Search for the cell housing the specified text and yield its [x, y] center coordinate. 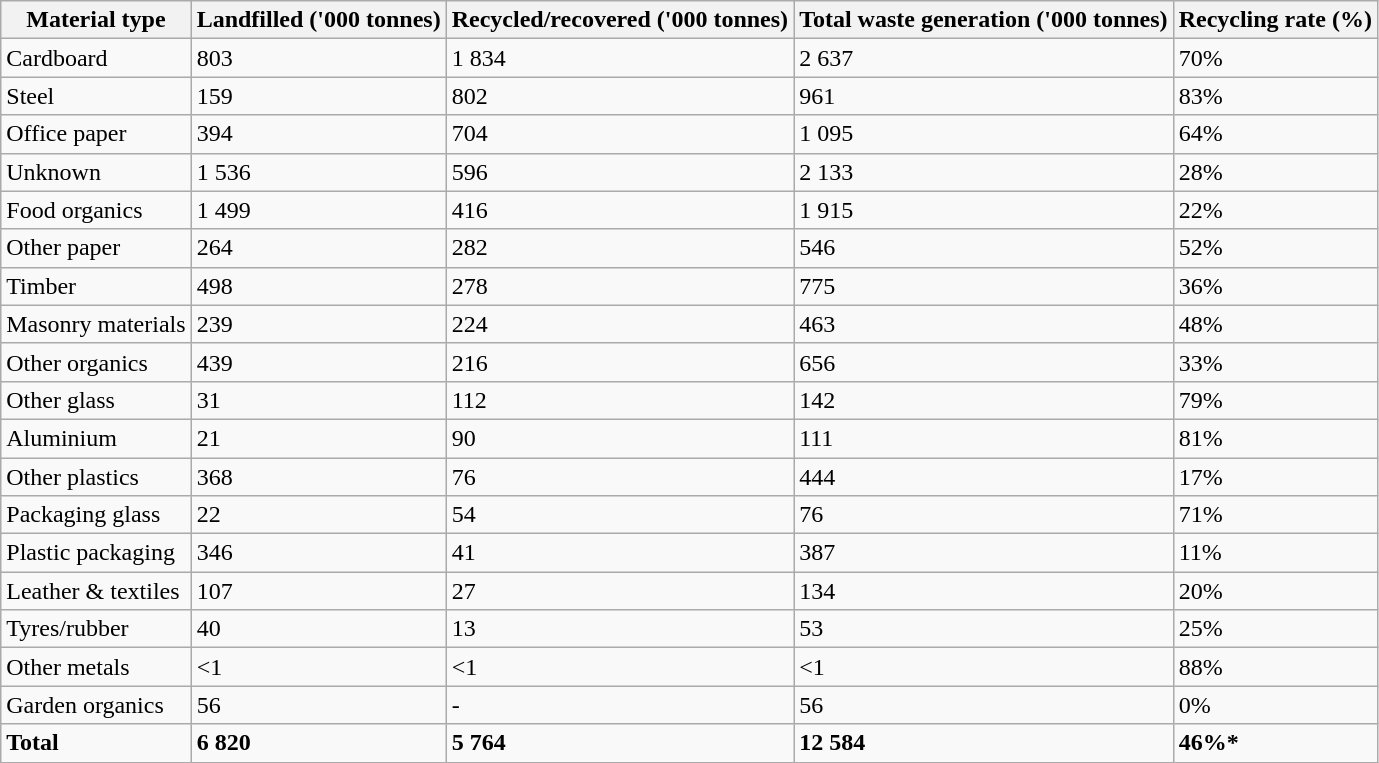
Other plastics [96, 477]
134 [984, 591]
803 [318, 58]
17% [1275, 477]
Plastic packaging [96, 553]
1 536 [318, 172]
Other metals [96, 667]
775 [984, 286]
Total [96, 743]
704 [620, 134]
1 095 [984, 134]
802 [620, 96]
239 [318, 324]
444 [984, 477]
13 [620, 629]
Aluminium [96, 438]
546 [984, 248]
Timber [96, 286]
Other paper [96, 248]
88% [1275, 667]
Recycled/recovered ('000 tonnes) [620, 20]
52% [1275, 248]
83% [1275, 96]
81% [1275, 438]
48% [1275, 324]
28% [1275, 172]
346 [318, 553]
282 [620, 248]
0% [1275, 705]
278 [620, 286]
25% [1275, 629]
40 [318, 629]
439 [318, 362]
Unknown [96, 172]
46%* [1275, 743]
Garden organics [96, 705]
111 [984, 438]
27 [620, 591]
159 [318, 96]
54 [620, 515]
Office paper [96, 134]
216 [620, 362]
12 584 [984, 743]
79% [1275, 400]
2 637 [984, 58]
Total waste generation ('000 tonnes) [984, 20]
1 499 [318, 210]
463 [984, 324]
387 [984, 553]
11% [1275, 553]
394 [318, 134]
- [620, 705]
1 834 [620, 58]
Leather & textiles [96, 591]
Packaging glass [96, 515]
Other organics [96, 362]
36% [1275, 286]
41 [620, 553]
1 915 [984, 210]
368 [318, 477]
112 [620, 400]
596 [620, 172]
Steel [96, 96]
Cardboard [96, 58]
90 [620, 438]
70% [1275, 58]
961 [984, 96]
5 764 [620, 743]
53 [984, 629]
20% [1275, 591]
498 [318, 286]
Recycling rate (%) [1275, 20]
107 [318, 591]
71% [1275, 515]
6 820 [318, 743]
22 [318, 515]
2 133 [984, 172]
22% [1275, 210]
21 [318, 438]
33% [1275, 362]
224 [620, 324]
Material type [96, 20]
Masonry materials [96, 324]
31 [318, 400]
656 [984, 362]
Tyres/rubber [96, 629]
64% [1275, 134]
Food organics [96, 210]
Landfilled ('000 tonnes) [318, 20]
142 [984, 400]
416 [620, 210]
Other glass [96, 400]
264 [318, 248]
